Find where the given text appears and provide that cell's center as (X, Y) coordinate. 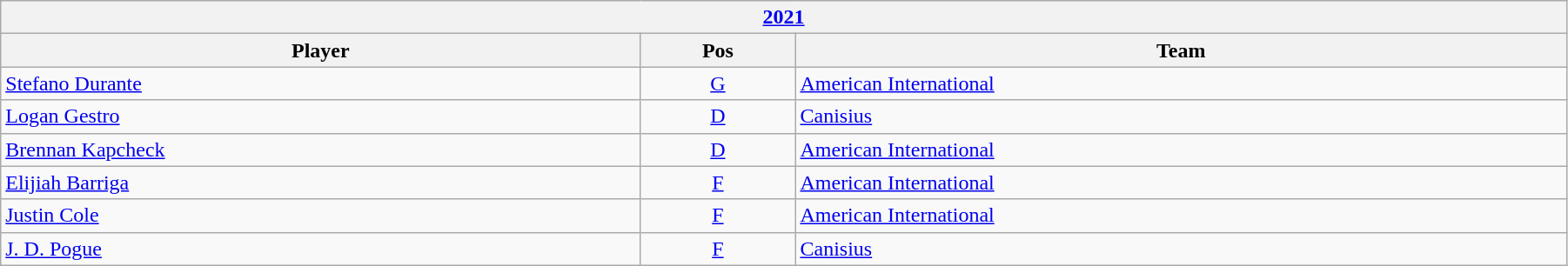
2021 (784, 17)
Logan Gestro (320, 116)
Team (1181, 50)
G (718, 83)
Elijiah Barriga (320, 183)
Justin Cole (320, 216)
Stefano Durante (320, 83)
Brennan Kapcheck (320, 150)
Player (320, 50)
J. D. Pogue (320, 249)
Pos (718, 50)
